Output the [X, Y] coordinate of the center of the cell containing the given text.  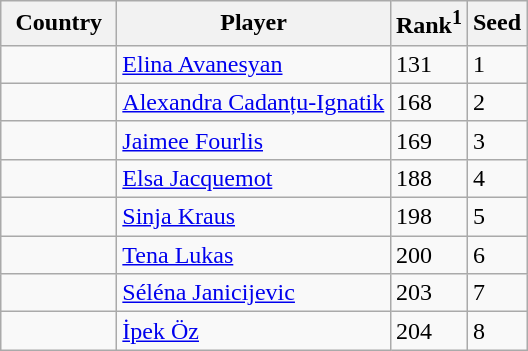
3 [496, 140]
169 [428, 140]
Séléna Janicijevic [254, 293]
Sinja Kraus [254, 217]
Jaimee Fourlis [254, 140]
1 [496, 64]
İpek Öz [254, 331]
7 [496, 293]
Elsa Jacquemot [254, 178]
Seed [496, 24]
Elina Avanesyan [254, 64]
203 [428, 293]
204 [428, 331]
8 [496, 331]
2 [496, 102]
Country [59, 24]
4 [496, 178]
200 [428, 255]
6 [496, 255]
188 [428, 178]
Tena Lukas [254, 255]
Player [254, 24]
Alexandra Cadanțu-Ignatik [254, 102]
Rank1 [428, 24]
131 [428, 64]
5 [496, 217]
198 [428, 217]
168 [428, 102]
